Provide the [X, Y] coordinate of the cell's center where the given text is located.  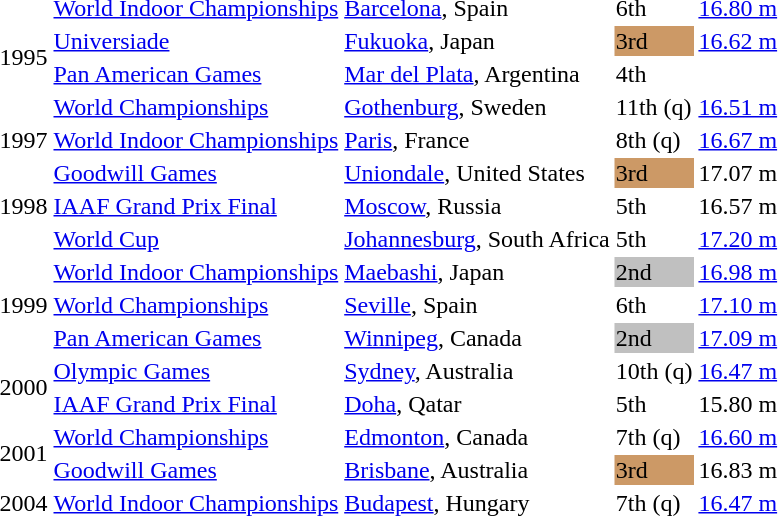
Johannesburg, South Africa [478, 239]
Universiade [196, 41]
World Cup [196, 239]
Doha, Qatar [478, 404]
Olympic Games [196, 371]
6th [654, 305]
10th (q) [654, 371]
8th (q) [654, 140]
4th [654, 74]
Fukuoka, Japan [478, 41]
Mar del Plata, Argentina [478, 74]
11th (q) [654, 107]
Sydney, Australia [478, 371]
Gothenburg, Sweden [478, 107]
Uniondale, United States [478, 173]
Brisbane, Australia [478, 470]
Moscow, Russia [478, 206]
Maebashi, Japan [478, 272]
7th (q) [654, 437]
Paris, France [478, 140]
Winnipeg, Canada [478, 338]
Edmonton, Canada [478, 437]
Seville, Spain [478, 305]
